Determine the (X, Y) coordinate at the center of the cell enclosing the given text.  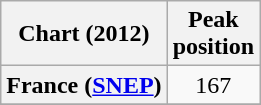
167 (213, 85)
Peakposition (213, 34)
Chart (2012) (84, 34)
France (SNEP) (84, 85)
